Determine the (x, y) coordinate at the center of the cell enclosing the given text.  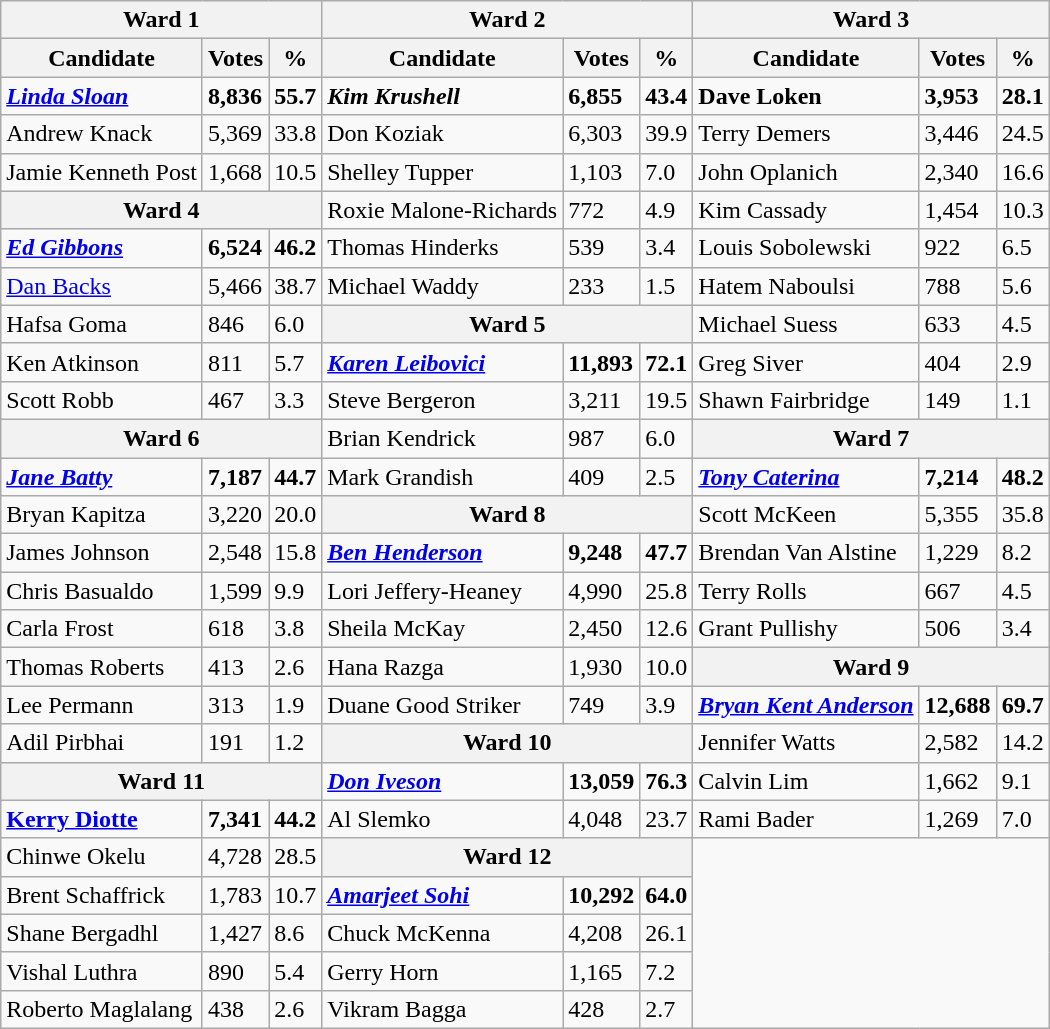
539 (602, 248)
Jamie Kenneth Post (102, 172)
Ward 8 (508, 515)
Lee Permann (102, 705)
Michael Suess (806, 324)
8,836 (235, 96)
10,292 (602, 895)
43.4 (666, 96)
3,220 (235, 515)
2,340 (958, 172)
Chris Basualdo (102, 591)
Ken Atkinson (102, 362)
28.1 (1022, 96)
1,783 (235, 895)
Hana Razga (442, 667)
Ward 5 (508, 324)
76.3 (666, 781)
2.5 (666, 477)
2,548 (235, 553)
Thomas Hinderks (442, 248)
35.8 (1022, 515)
313 (235, 705)
64.0 (666, 895)
Chinwe Okelu (102, 857)
4,990 (602, 591)
Carla Frost (102, 629)
44.2 (296, 819)
Hatem Naboulsi (806, 286)
Linda Sloan (102, 96)
47.7 (666, 553)
3,953 (958, 96)
69.7 (1022, 705)
1,930 (602, 667)
72.1 (666, 362)
6,855 (602, 96)
149 (958, 400)
Vishal Luthra (102, 971)
28.5 (296, 857)
Brent Schaffrick (102, 895)
8.6 (296, 933)
Kim Krushell (442, 96)
7,341 (235, 819)
Rami Bader (806, 819)
Roxie Malone-Richards (442, 210)
14.2 (1022, 743)
Terry Demers (806, 134)
Adil Pirbhai (102, 743)
20.0 (296, 515)
3,446 (958, 134)
Ward 1 (162, 20)
48.2 (1022, 477)
4,208 (602, 933)
Louis Sobolewski (806, 248)
Ward 7 (871, 438)
Ward 10 (508, 743)
811 (235, 362)
Bryan Kent Anderson (806, 705)
2.9 (1022, 362)
Karen Leibovici (442, 362)
1,662 (958, 781)
9.1 (1022, 781)
John Oplanich (806, 172)
Ward 2 (508, 20)
6,303 (602, 134)
Ed Gibbons (102, 248)
Ward 9 (871, 667)
38.7 (296, 286)
10.3 (1022, 210)
19.5 (666, 400)
Michael Waddy (442, 286)
5,466 (235, 286)
1,103 (602, 172)
Steve Bergeron (442, 400)
9.9 (296, 591)
3.8 (296, 629)
7,187 (235, 477)
Dave Loken (806, 96)
5.7 (296, 362)
Thomas Roberts (102, 667)
46.2 (296, 248)
Vikram Bagga (442, 1009)
Don Koziak (442, 134)
Al Slemko (442, 819)
Andrew Knack (102, 134)
633 (958, 324)
Roberto Maglalang (102, 1009)
Ward 11 (162, 781)
409 (602, 477)
Terry Rolls (806, 591)
Shelley Tupper (442, 172)
13,059 (602, 781)
Ward 12 (508, 857)
667 (958, 591)
846 (235, 324)
Jennifer Watts (806, 743)
5,369 (235, 134)
Scott McKeen (806, 515)
Grant Pullishy (806, 629)
618 (235, 629)
9,248 (602, 553)
3,211 (602, 400)
2,450 (602, 629)
Sheila McKay (442, 629)
24.5 (1022, 134)
Brendan Van Alstine (806, 553)
Chuck McKenna (442, 933)
1,427 (235, 933)
1,229 (958, 553)
39.9 (666, 134)
10.5 (296, 172)
5,355 (958, 515)
12.6 (666, 629)
5.6 (1022, 286)
1.5 (666, 286)
438 (235, 1009)
7.2 (666, 971)
Shane Bergadhl (102, 933)
6,524 (235, 248)
Tony Caterina (806, 477)
44.7 (296, 477)
922 (958, 248)
Brian Kendrick (442, 438)
233 (602, 286)
1,668 (235, 172)
467 (235, 400)
Ben Henderson (442, 553)
33.8 (296, 134)
Don Iveson (442, 781)
Ward 3 (871, 20)
404 (958, 362)
23.7 (666, 819)
Lori Jeffery-Heaney (442, 591)
55.7 (296, 96)
Kim Cassady (806, 210)
4,048 (602, 819)
Calvin Lim (806, 781)
Dan Backs (102, 286)
James Johnson (102, 553)
Gerry Horn (442, 971)
1,269 (958, 819)
12,688 (958, 705)
8.2 (1022, 553)
25.8 (666, 591)
3.3 (296, 400)
10.7 (296, 895)
6.5 (1022, 248)
7,214 (958, 477)
11,893 (602, 362)
413 (235, 667)
1.2 (296, 743)
16.6 (1022, 172)
5.4 (296, 971)
749 (602, 705)
1.9 (296, 705)
Scott Robb (102, 400)
Bryan Kapitza (102, 515)
4,728 (235, 857)
Amarjeet Sohi (442, 895)
Greg Siver (806, 362)
Hafsa Goma (102, 324)
191 (235, 743)
2,582 (958, 743)
2.7 (666, 1009)
1,165 (602, 971)
Mark Grandish (442, 477)
987 (602, 438)
428 (602, 1009)
Ward 4 (162, 210)
3.9 (666, 705)
772 (602, 210)
890 (235, 971)
Jane Batty (102, 477)
Ward 6 (162, 438)
Shawn Fairbridge (806, 400)
26.1 (666, 933)
10.0 (666, 667)
4.9 (666, 210)
506 (958, 629)
Kerry Diotte (102, 819)
788 (958, 286)
15.8 (296, 553)
1,454 (958, 210)
1.1 (1022, 400)
Duane Good Striker (442, 705)
1,599 (235, 591)
